Output the [x, y] coordinate of the center of the cell containing the given text.  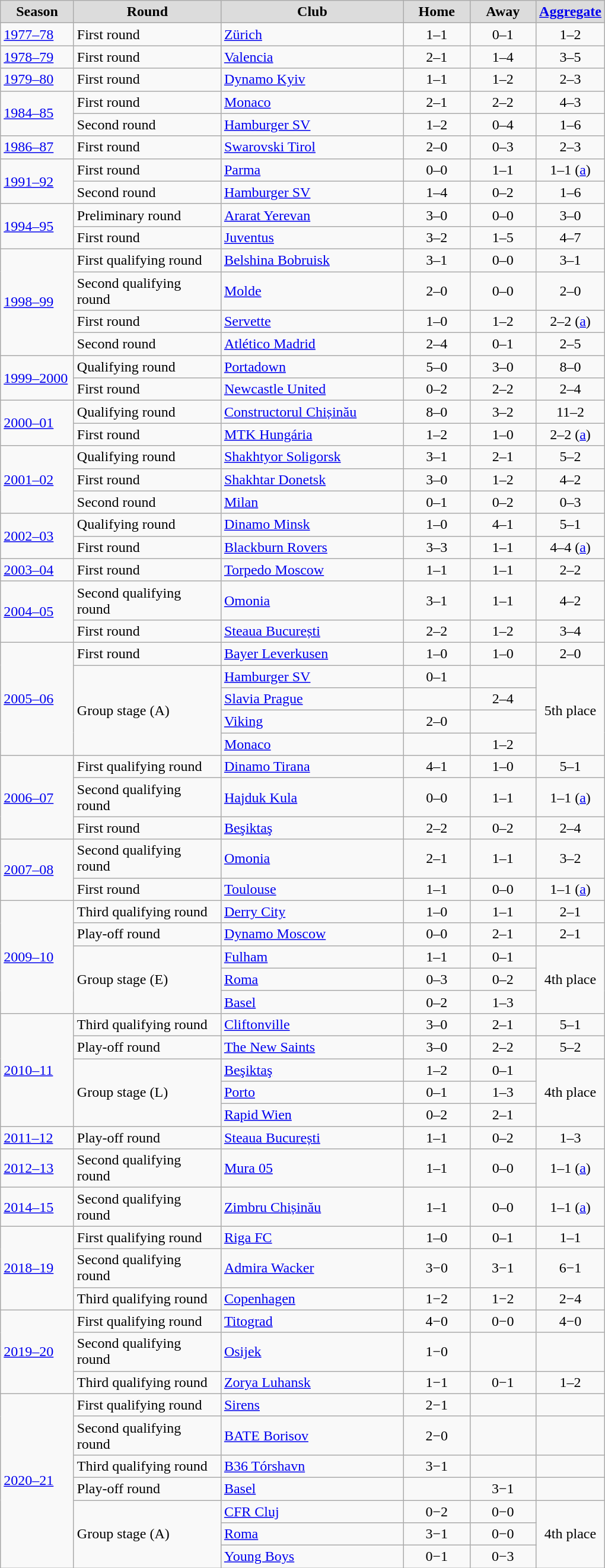
Riga FC [312, 1237]
Zimbru Chișinău [312, 1207]
Belshina Bobruisk [312, 260]
5th place [571, 710]
BATE Borisov [312, 1435]
3–3 [437, 547]
Group stage (E) [147, 979]
2010–11 [37, 1069]
1991–92 [37, 181]
Valencia [312, 57]
Round [147, 12]
Dinamo Tirana [312, 767]
Mura 05 [312, 1168]
Zorya Luhansk [312, 1382]
Juventus [312, 237]
2012–13 [37, 1168]
Newcastle United [312, 389]
2020–21 [37, 1480]
4–3 [571, 102]
Club [312, 12]
Milan [312, 502]
2–5 [571, 344]
Blackburn Rovers [312, 547]
0–4 [503, 125]
Away [503, 12]
4–7 [571, 237]
Osijek [312, 1352]
Shakhtyor Soligorsk [312, 457]
Cliftonville [312, 1024]
2003–04 [37, 570]
Home [437, 12]
1979–80 [37, 80]
1–5 [503, 237]
Toulouse [312, 889]
B36 Tórshavn [312, 1466]
Viking [312, 722]
3–4 [571, 631]
Dynamo Kyiv [312, 80]
2001–02 [37, 480]
Copenhagen [312, 1299]
0−3 [503, 1557]
Group stage (L) [147, 1093]
5–0 [437, 367]
1999–2000 [37, 378]
Rapid Wien [312, 1115]
2007–08 [37, 870]
1998–99 [37, 301]
2−4 [571, 1299]
3−0 [437, 1268]
2009–10 [37, 957]
Swarovski Tirol [312, 147]
CFR Cluj [312, 1512]
Titograd [312, 1321]
Young Boys [312, 1557]
Admira Wacker [312, 1268]
The New Saints [312, 1047]
Parma [312, 170]
1986–87 [37, 147]
1994–95 [37, 226]
2006–07 [37, 798]
2005–06 [37, 699]
2000–01 [37, 423]
11–2 [571, 412]
2019–20 [37, 1352]
Porto [312, 1093]
Servette [312, 322]
2002–03 [37, 536]
Season [37, 12]
Hajduk Kula [312, 798]
6−1 [571, 1268]
Sirens [312, 1405]
Dinamo Minsk [312, 525]
Portadown [312, 367]
2011–12 [37, 1138]
0−2 [437, 1512]
Slavia Prague [312, 699]
2004–05 [37, 611]
2−0 [437, 1435]
1977–78 [37, 34]
Bayer Leverkusen [312, 653]
Aggregate [571, 12]
MTK Hungária [312, 434]
1984–85 [37, 113]
Atlético Madrid [312, 344]
1−1 [437, 1382]
2014–15 [37, 1207]
Shakhtar Donetsk [312, 480]
1−0 [437, 1352]
Molde [312, 291]
Preliminary round [147, 215]
2−1 [437, 1405]
Torpedo Moscow [312, 570]
Fulham [312, 957]
Constructorul Chișinău [312, 412]
2018–19 [37, 1268]
Derry City [312, 912]
Dynamo Moscow [312, 934]
3–5 [571, 57]
Ararat Yerevan [312, 215]
4–4 (a) [571, 547]
Zürich [312, 34]
1978–79 [37, 57]
